Search for the cell housing the specified text and yield its [x, y] center coordinate. 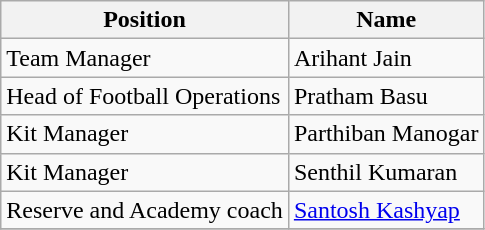
Head of Football Operations [145, 96]
Senthil Kumaran [386, 172]
Parthiban Manogar [386, 134]
Santosh Kashyap [386, 210]
Position [145, 20]
Arihant Jain [386, 58]
Pratham Basu [386, 96]
Name [386, 20]
Reserve and Academy coach [145, 210]
Team Manager [145, 58]
